Provide the (x, y) coordinate of the cell's center where the given text is located.  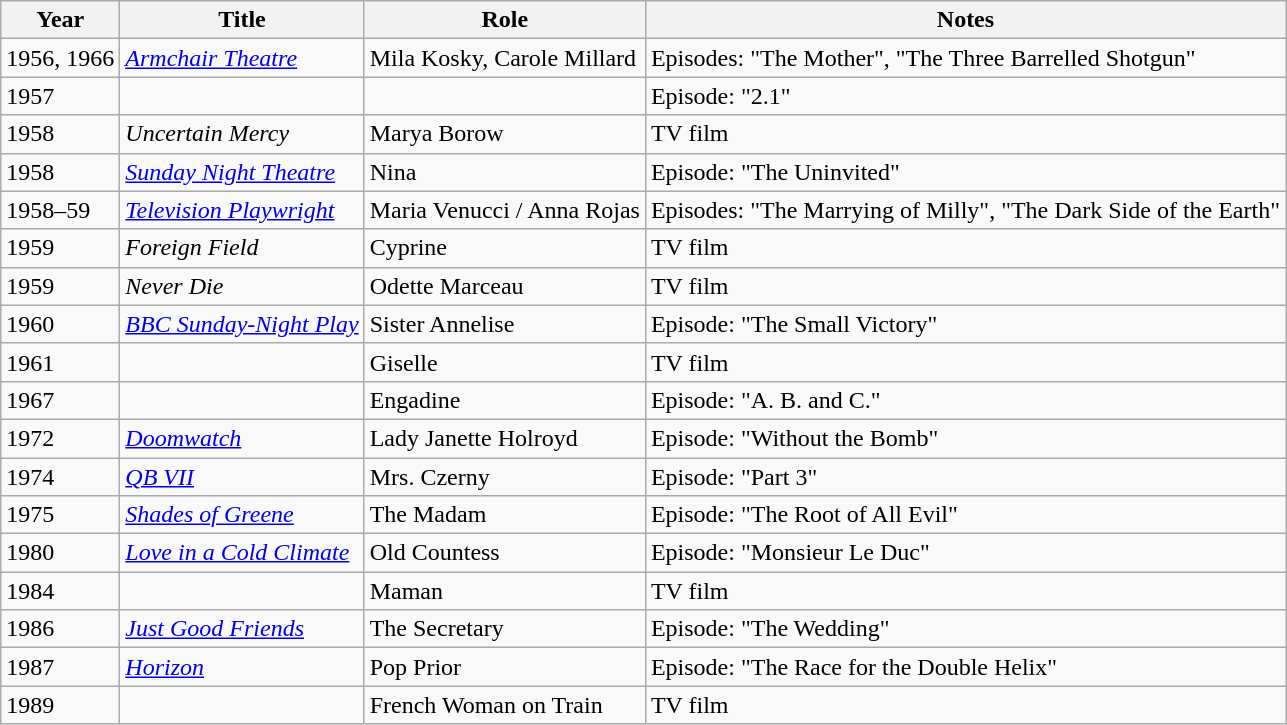
Mila Kosky, Carole Millard (504, 58)
Episode: "The Race for the Double Helix" (965, 667)
1989 (60, 705)
Episode: "The Small Victory" (965, 324)
Never Die (242, 286)
French Woman on Train (504, 705)
Episode: "2.1" (965, 96)
Episode: "Without the Bomb" (965, 438)
1958–59 (60, 210)
1975 (60, 515)
Television Playwright (242, 210)
Marya Borow (504, 134)
1972 (60, 438)
Episode: "Monsieur Le Duc" (965, 553)
1986 (60, 629)
Pop Prior (504, 667)
Mrs. Czerny (504, 477)
Maman (504, 591)
Episode: "The Wedding" (965, 629)
Episodes: "The Mother", "The Three Barrelled Shotgun" (965, 58)
Odette Marceau (504, 286)
Year (60, 20)
Armchair Theatre (242, 58)
Sunday Night Theatre (242, 172)
Episode: "Part 3" (965, 477)
Episode: "A. B. and C." (965, 400)
1984 (60, 591)
Doomwatch (242, 438)
Episodes: "The Marrying of Milly", "The Dark Side of the Earth" (965, 210)
Giselle (504, 362)
Uncertain Mercy (242, 134)
QB VII (242, 477)
1987 (60, 667)
1974 (60, 477)
Role (504, 20)
1967 (60, 400)
1957 (60, 96)
Sister Annelise (504, 324)
1961 (60, 362)
BBC Sunday-Night Play (242, 324)
Foreign Field (242, 248)
Maria Venucci / Anna Rojas (504, 210)
Horizon (242, 667)
Engadine (504, 400)
1980 (60, 553)
Lady Janette Holroyd (504, 438)
The Madam (504, 515)
1960 (60, 324)
Episode: "The Root of All Evil" (965, 515)
Love in a Cold Climate (242, 553)
1956, 1966 (60, 58)
Just Good Friends (242, 629)
Notes (965, 20)
Old Countess (504, 553)
Nina (504, 172)
The Secretary (504, 629)
Cyprine (504, 248)
Episode: "The Uninvited" (965, 172)
Shades of Greene (242, 515)
Title (242, 20)
